Determine the (X, Y) coordinate at the center of the cell enclosing the given text.  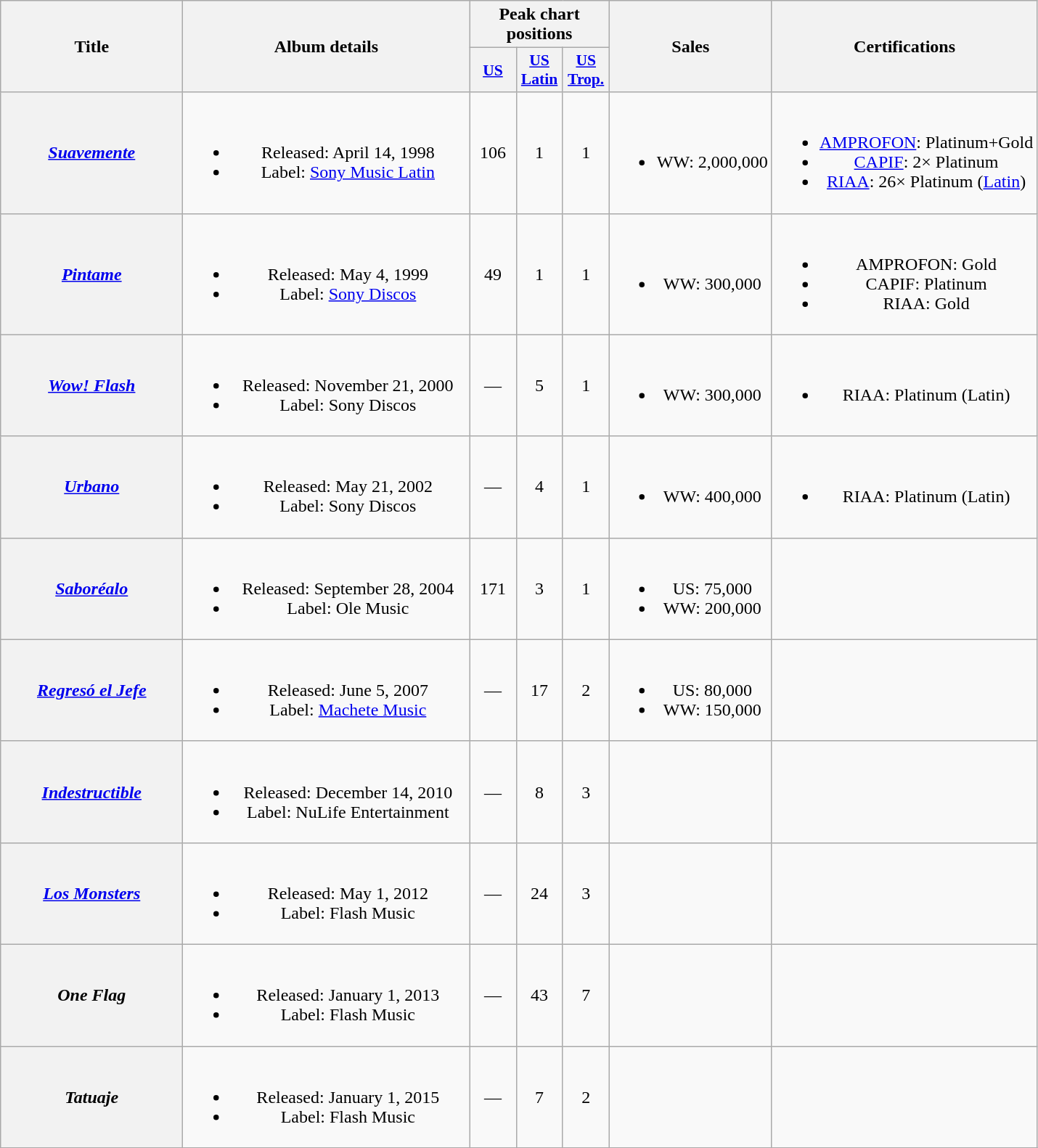
USTrop. (586, 70)
Album details (327, 46)
Released: June 5, 2007Label: Machete Music (327, 690)
US (493, 70)
106 (493, 152)
Released: December 14, 2010Label: NuLife Entertainment (327, 792)
Released: May 4, 1999Label: Sony Discos (327, 274)
WW: 2,000,000 (690, 152)
Released: November 21, 2000Label: Sony Discos (327, 385)
Title (91, 46)
US: 80,000WW: 150,000 (690, 690)
Tatuaje (91, 1097)
Los Monsters (91, 893)
Regresó el Jefe (91, 690)
Saboréalo (91, 589)
17 (539, 690)
171 (493, 589)
Urbano (91, 487)
Released: September 28, 2004Label: Ole Music (327, 589)
Wow! Flash (91, 385)
Pintame (91, 274)
Suavemente (91, 152)
5 (539, 385)
USLatin (539, 70)
43 (539, 995)
8 (539, 792)
WW: 400,000 (690, 487)
Released: January 1, 2013Label: Flash Music (327, 995)
US: 75,000WW: 200,000 (690, 589)
AMPROFON: GoldCAPIF: PlatinumRIAA: Gold (904, 274)
Indestructible (91, 792)
24 (539, 893)
One Flag (91, 995)
Certifications (904, 46)
Released: January 1, 2015Label: Flash Music (327, 1097)
Released: May 21, 2002Label: Sony Discos (327, 487)
Sales (690, 46)
AMPROFON: Platinum+GoldCAPIF: 2× PlatinumRIAA: 26× Platinum (Latin) (904, 152)
4 (539, 487)
Peak chart positions (539, 25)
Released: May 1, 2012Label: Flash Music (327, 893)
Released: April 14, 1998Label: Sony Music Latin (327, 152)
49 (493, 274)
